Provide the [x, y] coordinate of the cell's center where the given text is located.  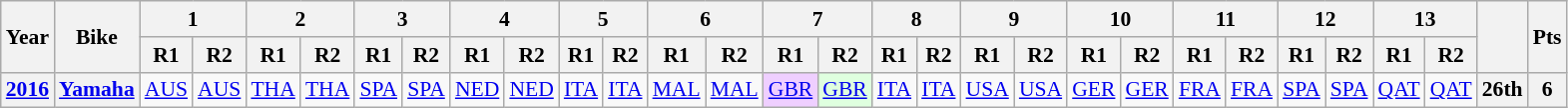
Pts [1547, 36]
Bike [97, 36]
11 [1226, 19]
1 [194, 19]
13 [1425, 19]
7 [818, 19]
8 [916, 19]
9 [1014, 19]
Yamaha [97, 90]
2 [299, 19]
12 [1325, 19]
26th [1503, 90]
5 [603, 19]
2016 [28, 90]
3 [401, 19]
Year [28, 36]
4 [505, 19]
10 [1120, 19]
